Search for the cell housing the specified text and yield its [X, Y] center coordinate. 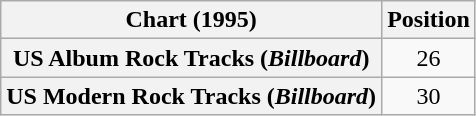
US Album Rock Tracks (Billboard) [192, 58]
30 [429, 96]
26 [429, 58]
Chart (1995) [192, 20]
Position [429, 20]
US Modern Rock Tracks (Billboard) [192, 96]
